Return the (x, y) coordinate for the center point of the cell that contains the specified text.  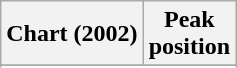
Peakposition (189, 34)
Chart (2002) (72, 34)
